Locate the cell with the specified text and output its (x, y) center coordinate. 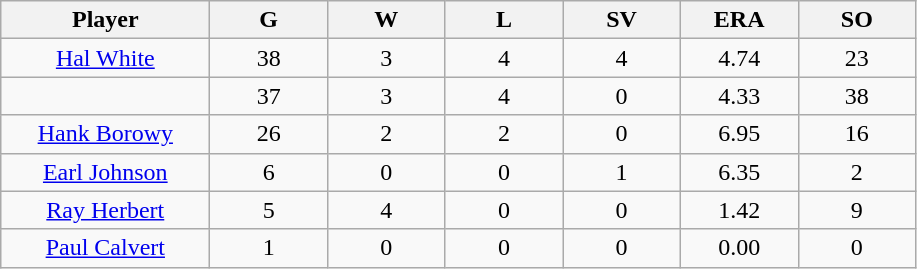
L (504, 20)
1.42 (739, 210)
W (386, 20)
4.33 (739, 96)
Ray Herbert (106, 210)
G (269, 20)
Paul Calvert (106, 248)
Hal White (106, 58)
23 (857, 58)
26 (269, 134)
ERA (739, 20)
0.00 (739, 248)
SO (857, 20)
SV (622, 20)
6.35 (739, 172)
5 (269, 210)
9 (857, 210)
4.74 (739, 58)
6 (269, 172)
Player (106, 20)
6.95 (739, 134)
Earl Johnson (106, 172)
37 (269, 96)
Hank Borowy (106, 134)
16 (857, 134)
